Identify which cell holds the provided text, then report its [x, y] central coordinate. 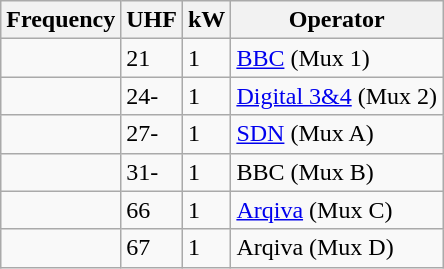
66 [152, 210]
BBC (Mux B) [337, 172]
67 [152, 248]
Frequency [61, 20]
Operator [337, 20]
Arqiva (Mux C) [337, 210]
BBC (Mux 1) [337, 58]
Arqiva (Mux D) [337, 248]
24- [152, 96]
kW [206, 20]
SDN (Mux A) [337, 134]
31- [152, 172]
27- [152, 134]
UHF [152, 20]
21 [152, 58]
Digital 3&4 (Mux 2) [337, 96]
